For the text-containing cell, return its midpoint in [x, y] coordinate format. 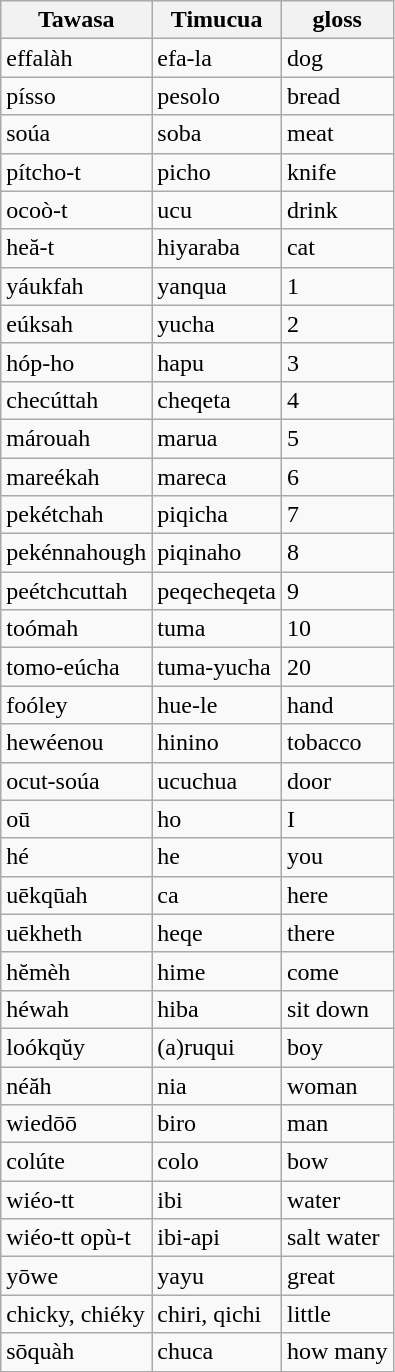
hé [76, 857]
cat [337, 248]
chicky, chiéky [76, 1314]
picho [217, 172]
héwah [76, 1009]
hapu [217, 362]
mareékah [76, 477]
heqe [217, 933]
peqecheqeta [217, 591]
oū [76, 819]
eúksah [76, 324]
hiba [217, 1009]
heă-t [76, 248]
márouah [76, 438]
ucuchua [217, 781]
come [337, 971]
efa-la [217, 58]
water [337, 1200]
3 [337, 362]
uēkheth [76, 933]
sit down [337, 1009]
písso [76, 96]
cheqeta [217, 400]
checúttah [76, 400]
Timucua [217, 20]
ca [217, 895]
tuma-yucha [217, 667]
7 [337, 515]
door [337, 781]
soba [217, 134]
hinino [217, 743]
mareca [217, 477]
piqicha [217, 515]
hewéenou [76, 743]
ocut-soúa [76, 781]
hóp-ho [76, 362]
boy [337, 1047]
I [337, 819]
bread [337, 96]
Tawasa [76, 20]
tomo-eúcha [76, 667]
great [337, 1276]
pekétchah [76, 515]
hĕmèh [76, 971]
chuca [217, 1352]
nia [217, 1085]
woman [337, 1085]
peétchcuttah [76, 591]
gloss [337, 20]
ucu [217, 210]
pekénnahough [76, 553]
yáukfah [76, 286]
2 [337, 324]
tobacco [337, 743]
loókqŭy [76, 1047]
toómah [76, 629]
10 [337, 629]
8 [337, 553]
ho [217, 819]
yōwe [76, 1276]
yayu [217, 1276]
(a)ruqui [217, 1047]
hiyaraba [217, 248]
chiri, qichi [217, 1314]
hand [337, 705]
colúte [76, 1162]
marua [217, 438]
effalàh [76, 58]
wiéo-tt opù-t [76, 1238]
ibi-api [217, 1238]
bow [337, 1162]
you [337, 857]
néăh [76, 1085]
tuma [217, 629]
6 [337, 477]
how many [337, 1352]
here [337, 895]
salt water [337, 1238]
there [337, 933]
colo [217, 1162]
he [217, 857]
wiedōō [76, 1124]
dog [337, 58]
soúa [76, 134]
wiéo-tt [76, 1200]
1 [337, 286]
drink [337, 210]
yucha [217, 324]
knife [337, 172]
man [337, 1124]
yanqua [217, 286]
hime [217, 971]
ibi [217, 1200]
meat [337, 134]
pesolo [217, 96]
uēkqūah [76, 895]
foóley [76, 705]
hue-le [217, 705]
5 [337, 438]
sōquàh [76, 1352]
biro [217, 1124]
piqinaho [217, 553]
4 [337, 400]
ocoò-t [76, 210]
20 [337, 667]
pítcho-t [76, 172]
little [337, 1314]
9 [337, 591]
